Provide the (X, Y) coordinate of the cell's center where the given text is located.  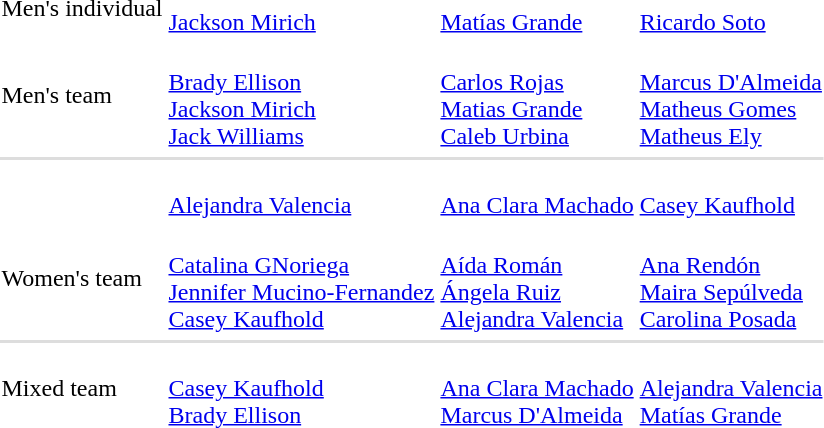
Ana Clara Machado (537, 192)
Casey Kaufhold (731, 192)
Alejandra Valencia (302, 192)
Aída RománÁngela RuizAlejandra Valencia (537, 278)
Women's team (82, 278)
Men's team (82, 96)
Ana RendónMaira SepúlvedaCarolina Posada (731, 278)
Marcus D'AlmeidaMatheus GomesMatheus Ely (731, 96)
Brady EllisonJackson Mirich Jack Williams (302, 96)
Carlos RojasMatias GrandeCaleb Urbina (537, 96)
Catalina GNoriegaJennifer Mucino-FernandezCasey Kaufhold (302, 278)
